Identify which cell holds the provided text, then report its [X, Y] central coordinate. 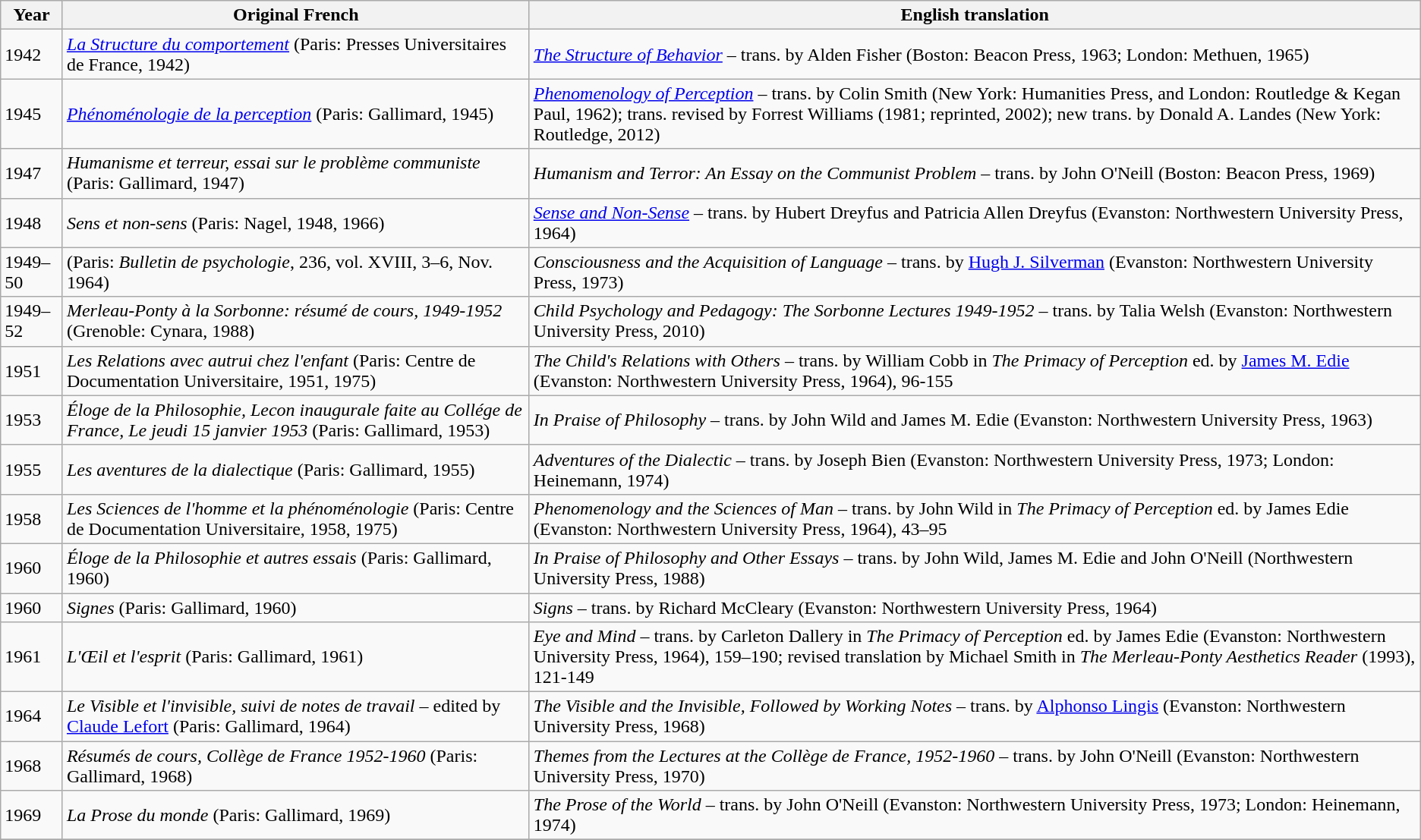
Sense and Non-Sense – trans. by Hubert Dreyfus and Patricia Allen Dreyfus (Evanston: Northwestern University Press, 1964) [975, 223]
1961 [32, 657]
La Structure du comportement (Paris: Presses Universitaires de France, 1942) [296, 55]
1951 [32, 370]
1945 [32, 114]
Signes (Paris: Gallimard, 1960) [296, 608]
Éloge de la Philosophie, Lecon inaugurale faite au Collége de France, Le jeudi 15 janvier 1953 (Paris: Gallimard, 1953) [296, 420]
1964 [32, 716]
Sens et non-sens (Paris: Nagel, 1948, 1966) [296, 223]
Éloge de la Philosophie et autres essais (Paris: Gallimard, 1960) [296, 568]
Humanism and Terror: An Essay on the Communist Problem – trans. by John O'Neill (Boston: Beacon Press, 1969) [975, 173]
Phénoménologie de la perception (Paris: Gallimard, 1945) [296, 114]
1948 [32, 223]
1969 [32, 815]
Themes from the Lectures at the Collège de France, 1952-1960 – trans. by John O'Neill (Evanston: Northwestern University Press, 1970) [975, 766]
1947 [32, 173]
In Praise of Philosophy and Other Essays – trans. by John Wild, James M. Edie and John O'Neill (Northwestern University Press, 1988) [975, 568]
Résumés de cours, Collège de France 1952-1960 (Paris: Gallimard, 1968) [296, 766]
1955 [32, 469]
1953 [32, 420]
1942 [32, 55]
La Prose du monde (Paris: Gallimard, 1969) [296, 815]
Year [32, 15]
The Structure of Behavior – trans. by Alden Fisher (Boston: Beacon Press, 1963; London: Methuen, 1965) [975, 55]
The Visible and the Invisible, Followed by Working Notes – trans. by Alphonso Lingis (Evanston: Northwestern University Press, 1968) [975, 716]
The Prose of the World – trans. by John O'Neill (Evanston: Northwestern University Press, 1973; London: Heinemann, 1974) [975, 815]
Les aventures de la dialectique (Paris: Gallimard, 1955) [296, 469]
Humanisme et terreur, essai sur le problème communiste (Paris: Gallimard, 1947) [296, 173]
1958 [32, 519]
Signs – trans. by Richard McCleary (Evanston: Northwestern University Press, 1964) [975, 608]
Les Sciences de l'homme et la phénoménologie (Paris: Centre de Documentation Universitaire, 1958, 1975) [296, 519]
Adventures of the Dialectic – trans. by Joseph Bien (Evanston: Northwestern University Press, 1973; London: Heinemann, 1974) [975, 469]
Consciousness and the Acquisition of Language – trans. by Hugh J. Silverman (Evanston: Northwestern University Press, 1973) [975, 272]
1968 [32, 766]
Original French [296, 15]
1949–52 [32, 322]
Child Psychology and Pedagogy: The Sorbonne Lectures 1949-1952 – trans. by Talia Welsh (Evanston: Northwestern University Press, 2010) [975, 322]
Merleau-Ponty à la Sorbonne: résumé de cours, 1949-1952 (Grenoble: Cynara, 1988) [296, 322]
L'Œil et l'esprit (Paris: Gallimard, 1961) [296, 657]
Le Visible et l'invisible, suivi de notes de travail – edited by Claude Lefort (Paris: Gallimard, 1964) [296, 716]
Les Relations avec autrui chez l'enfant (Paris: Centre de Documentation Universitaire, 1951, 1975) [296, 370]
1949–50 [32, 272]
(Paris: Bulletin de psychologie, 236, vol. XVIII, 3–6, Nov. 1964) [296, 272]
In Praise of Philosophy – trans. by John Wild and James M. Edie (Evanston: Northwestern University Press, 1963) [975, 420]
English translation [975, 15]
